For the text-containing cell, return its midpoint in (X, Y) coordinate format. 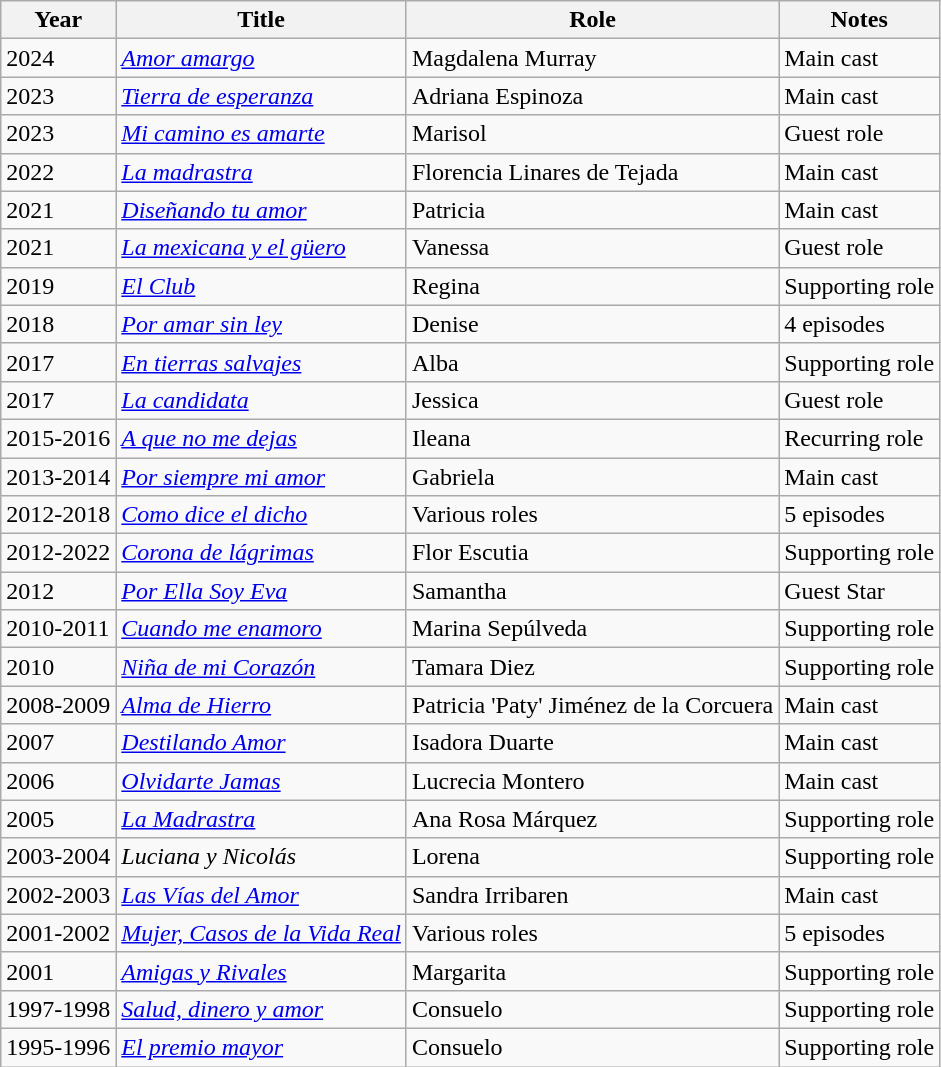
Isadora Duarte (592, 743)
Alba (592, 362)
A que no me dejas (262, 438)
2005 (58, 819)
Guest Star (860, 591)
2013-2014 (58, 477)
Diseñando tu amor (262, 210)
Florencia Linares de Tejada (592, 172)
Jessica (592, 400)
2012-2018 (58, 515)
Role (592, 20)
Magdalena Murray (592, 58)
Por siempre mi amor (262, 477)
Gabriela (592, 477)
Olvidarte Jamas (262, 781)
Title (262, 20)
2006 (58, 781)
Amigas y Rivales (262, 971)
Flor Escutia (592, 553)
Samantha (592, 591)
Patricia (592, 210)
Lucrecia Montero (592, 781)
La mexicana y el güero (262, 248)
Alma de Hierro (262, 705)
Cuando me enamoro (262, 629)
Denise (592, 324)
Por amar sin ley (262, 324)
Year (58, 20)
Marina Sepúlveda (592, 629)
Como dice el dicho (262, 515)
2019 (58, 286)
El premio mayor (262, 1047)
2003-2004 (58, 857)
2001 (58, 971)
Tierra de esperanza (262, 96)
2010 (58, 667)
Patricia 'Paty' Jiménez de la Corcuera (592, 705)
El Club (262, 286)
1995-1996 (58, 1047)
Marisol (592, 134)
Notes (860, 20)
2022 (58, 172)
Margarita (592, 971)
Por Ella Soy Eva (262, 591)
2015-2016 (58, 438)
2018 (58, 324)
Recurring role (860, 438)
Ileana (592, 438)
Adriana Espinoza (592, 96)
1997-1998 (58, 1009)
2012-2022 (58, 553)
Luciana y Nicolás (262, 857)
2008-2009 (58, 705)
2012 (58, 591)
Tamara Diez (592, 667)
La madrastra (262, 172)
Regina (592, 286)
Salud, dinero y amor (262, 1009)
2024 (58, 58)
Mi camino es amarte (262, 134)
2001-2002 (58, 933)
2010-2011 (58, 629)
Amor amargo (262, 58)
2002-2003 (58, 895)
Corona de lágrimas (262, 553)
En tierras salvajes (262, 362)
La Madrastra (262, 819)
Destilando Amor (262, 743)
2007 (58, 743)
Niña de mi Corazón (262, 667)
Sandra Irribaren (592, 895)
La candidata (262, 400)
Lorena (592, 857)
Vanessa (592, 248)
Mujer, Casos de la Vida Real (262, 933)
Las Vías del Amor (262, 895)
4 episodes (860, 324)
Ana Rosa Márquez (592, 819)
